Provide the (X, Y) coordinate of the cell's center where the given text is located.  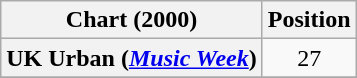
27 (309, 58)
Chart (2000) (132, 20)
Position (309, 20)
UK Urban (Music Week) (132, 58)
